Search for the cell housing the specified text and yield its (X, Y) center coordinate. 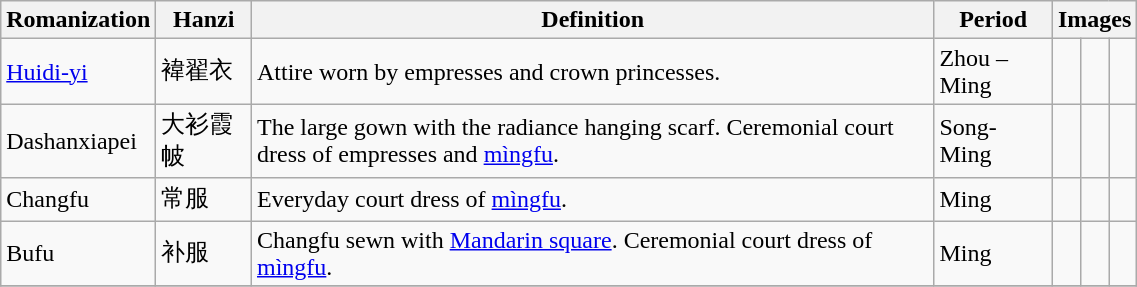
Zhou – Ming (993, 72)
Romanization (78, 20)
Song- Ming (993, 141)
Attire worn by empresses and crown princesses. (592, 72)
Hanzi (204, 20)
Definition (592, 20)
Changfu (78, 200)
补服 (204, 252)
Everyday court dress of mìngfu. (592, 200)
Changfu sewn with Mandarin square. Ceremonial court dress of mìngfu. (592, 252)
大衫霞帔 (204, 141)
Dashanxiapei (78, 141)
The large gown with the radiance hanging scarf. Ceremonial court dress of empresses and mìngfu. (592, 141)
常服 (204, 200)
Images (1094, 20)
Huidi-yi (78, 72)
褘翟衣 (204, 72)
Period (993, 20)
Bufu (78, 252)
